Pinpoint the cell where the given text exists, returning its (x, y) midpoint coordinate. 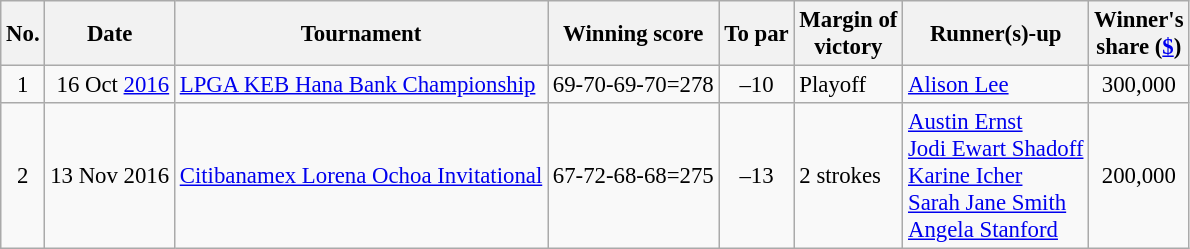
Runner(s)-up (996, 34)
Citibanamex Lorena Ochoa Invitational (360, 176)
No. (23, 34)
69-70-69-70=278 (634, 85)
2 (23, 176)
Winning score (634, 34)
Playoff (848, 85)
16 Oct 2016 (110, 85)
1 (23, 85)
67-72-68-68=275 (634, 176)
Austin Ernst Jodi Ewart Shadoff Karine Icher Sarah Jane Smith Angela Stanford (996, 176)
Winner'sshare ($) (1139, 34)
–10 (756, 85)
2 strokes (848, 176)
300,000 (1139, 85)
200,000 (1139, 176)
Margin ofvictory (848, 34)
Tournament (360, 34)
Alison Lee (996, 85)
Date (110, 34)
To par (756, 34)
13 Nov 2016 (110, 176)
–13 (756, 176)
LPGA KEB Hana Bank Championship (360, 85)
